Identify which cell holds the provided text, then report its (x, y) central coordinate. 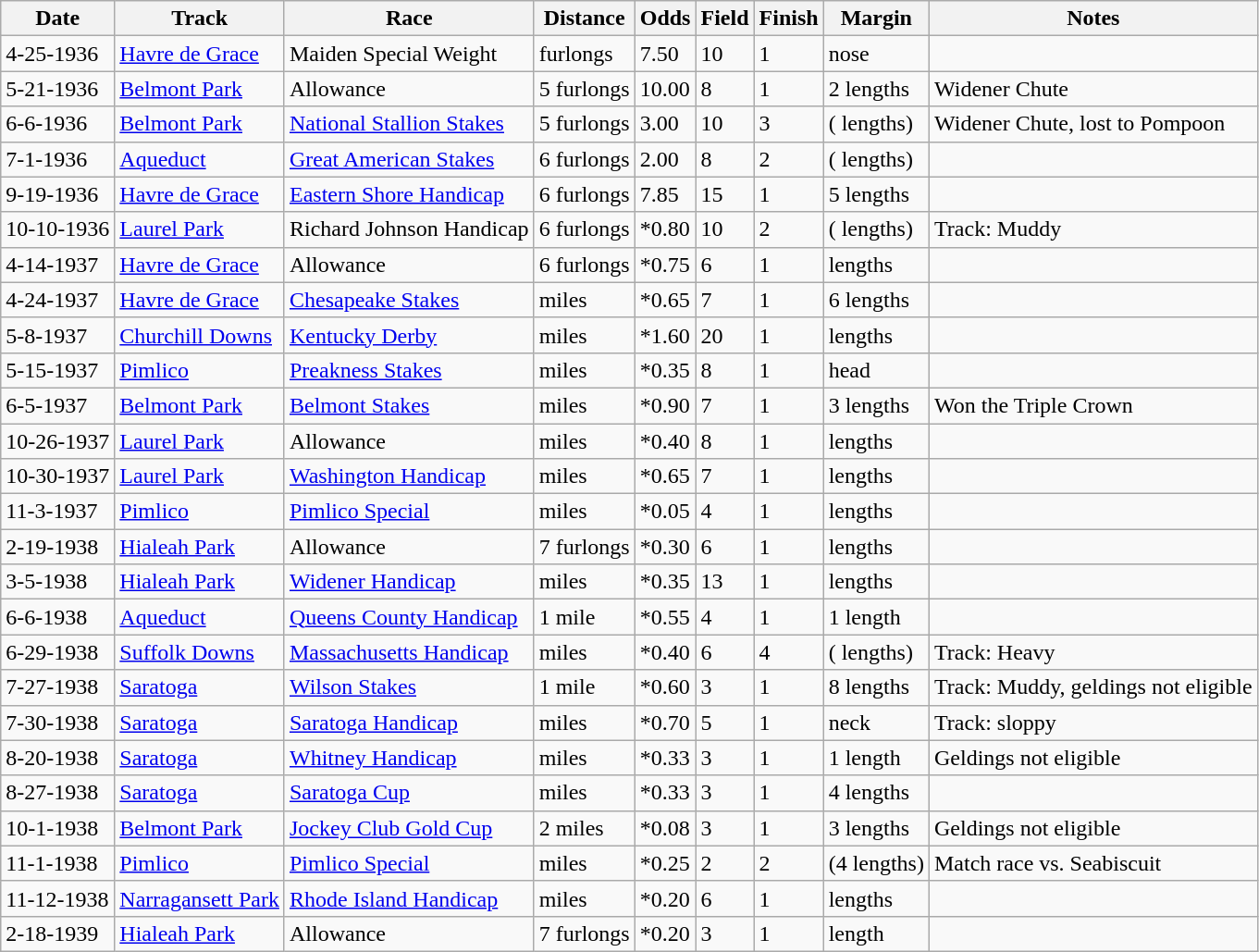
10-10-1936 (57, 229)
10-30-1937 (57, 476)
Richard Johnson Handicap (409, 229)
Track: Muddy, geldings not eligible (1093, 687)
5-8-1937 (57, 335)
Notes (1093, 19)
15 (725, 194)
*1.60 (665, 335)
Suffolk Downs (200, 652)
7.85 (665, 194)
4-25-1936 (57, 54)
National Stallion Stakes (409, 124)
Great American Stakes (409, 159)
2.00 (665, 159)
11-12-1938 (57, 898)
(4 lengths) (876, 863)
*0.60 (665, 687)
10-1-1938 (57, 828)
Match race vs. Seabiscuit (1093, 863)
Track: sloppy (1093, 723)
4 lengths (876, 793)
*0.80 (665, 229)
20 (725, 335)
5-15-1937 (57, 370)
furlongs (585, 54)
Jockey Club Gold Cup (409, 828)
Rhode Island Handicap (409, 898)
Widener Chute, lost to Pompoon (1093, 124)
head (876, 370)
5 lengths (876, 194)
Churchill Downs (200, 335)
4-24-1937 (57, 300)
2 miles (585, 828)
Distance (585, 19)
7-27-1938 (57, 687)
5 (725, 723)
Won the Triple Crown (1093, 405)
3.00 (665, 124)
10.00 (665, 89)
8-20-1938 (57, 758)
length (876, 933)
*0.25 (665, 863)
9-19-1936 (57, 194)
Odds (665, 19)
7-1-1936 (57, 159)
6-29-1938 (57, 652)
Wilson Stakes (409, 687)
neck (876, 723)
6-5-1937 (57, 405)
5-21-1936 (57, 89)
8-27-1938 (57, 793)
nose (876, 54)
11-3-1937 (57, 512)
6-6-1938 (57, 617)
Maiden Special Weight (409, 54)
Washington Handicap (409, 476)
Saratoga Cup (409, 793)
*0.08 (665, 828)
Belmont Stakes (409, 405)
Date (57, 19)
6-6-1936 (57, 124)
Chesapeake Stakes (409, 300)
Preakness Stakes (409, 370)
Widener Chute (1093, 89)
13 (725, 582)
2 lengths (876, 89)
10-26-1937 (57, 441)
2-18-1939 (57, 933)
7-30-1938 (57, 723)
8 lengths (876, 687)
Narragansett Park (200, 898)
Saratoga Handicap (409, 723)
Race (409, 19)
Eastern Shore Handicap (409, 194)
Track (200, 19)
Widener Handicap (409, 582)
Queens County Handicap (409, 617)
4-14-1937 (57, 265)
*0.75 (665, 265)
Finish (788, 19)
7.50 (665, 54)
11-1-1938 (57, 863)
Field (725, 19)
*0.05 (665, 512)
*0.90 (665, 405)
Massachusetts Handicap (409, 652)
Whitney Handicap (409, 758)
Track: Heavy (1093, 652)
Margin (876, 19)
6 lengths (876, 300)
*0.55 (665, 617)
*0.30 (665, 547)
3-5-1938 (57, 582)
2-19-1938 (57, 547)
Track: Muddy (1093, 229)
*0.70 (665, 723)
Kentucky Derby (409, 335)
